Locate the cell with the specified text and output its (X, Y) center coordinate. 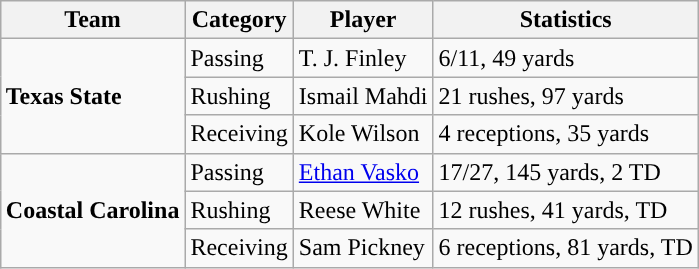
Player (363, 20)
Sam Pickney (363, 248)
Team (92, 20)
T. J. Finley (363, 58)
12 rushes, 41 yards, TD (566, 210)
6 receptions, 81 yards, TD (566, 248)
21 rushes, 97 yards (566, 96)
Coastal Carolina (92, 210)
Statistics (566, 20)
6/11, 49 yards (566, 58)
Reese White (363, 210)
Ismail Mahdi (363, 96)
Category (239, 20)
Kole Wilson (363, 134)
17/27, 145 yards, 2 TD (566, 172)
Texas State (92, 96)
Ethan Vasko (363, 172)
4 receptions, 35 yards (566, 134)
